Output the [x, y] coordinate of the center of the cell containing the given text.  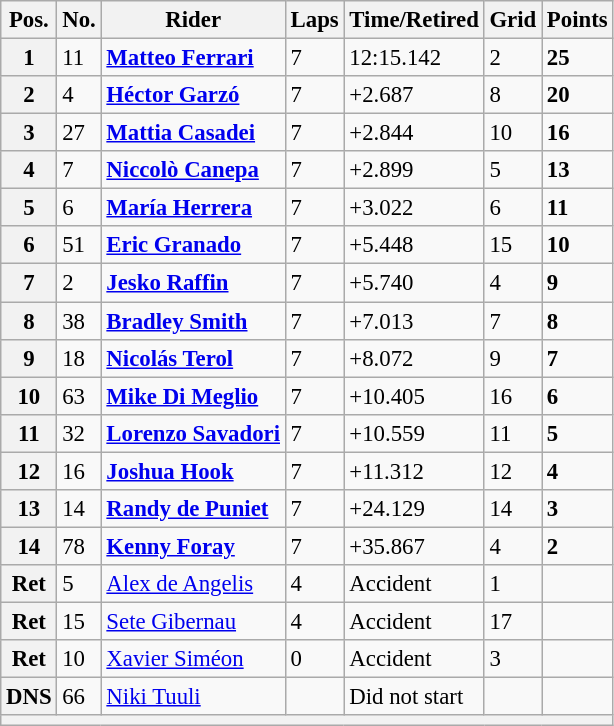
Mike Di Meglio [193, 396]
Sete Gibernau [193, 621]
+10.405 [414, 396]
Kenny Foray [193, 546]
Lorenzo Savadori [193, 433]
Héctor Garzó [193, 95]
No. [79, 20]
20 [578, 95]
Nicolás Terol [193, 358]
Niki Tuuli [193, 697]
Niccolò Canepa [193, 170]
+7.013 [414, 321]
17 [512, 621]
+8.072 [414, 358]
+24.129 [414, 509]
27 [79, 133]
Alex de Angelis [193, 584]
32 [79, 433]
Laps [314, 20]
Pos. [29, 20]
+5.448 [414, 245]
+2.844 [414, 133]
Mattia Casadei [193, 133]
0 [314, 659]
51 [79, 245]
Grid [512, 20]
María Herrera [193, 208]
+11.312 [414, 471]
Eric Granado [193, 245]
12:15.142 [414, 58]
Rider [193, 20]
Matteo Ferrari [193, 58]
Xavier Siméon [193, 659]
18 [79, 358]
Bradley Smith [193, 321]
Joshua Hook [193, 471]
DNS [29, 697]
25 [578, 58]
78 [79, 546]
+35.867 [414, 546]
Jesko Raffin [193, 283]
38 [79, 321]
+3.022 [414, 208]
Randy de Puniet [193, 509]
66 [79, 697]
+2.687 [414, 95]
Did not start [414, 697]
+2.899 [414, 170]
63 [79, 396]
+5.740 [414, 283]
+10.559 [414, 433]
Time/Retired [414, 20]
Points [578, 20]
